Determine the (x, y) coordinate at the center of the cell enclosing the given text.  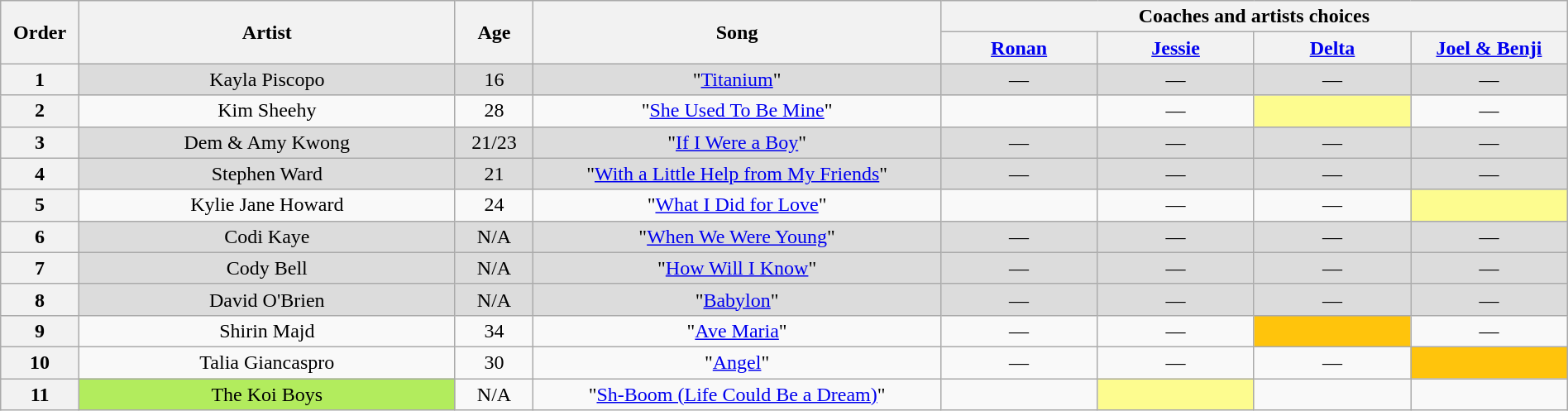
8 (40, 299)
"Ave Maria" (738, 331)
Kim Sheehy (266, 111)
"Sh-Boom (Life Could Be a Dream)" (738, 394)
Cody Bell (266, 268)
28 (495, 111)
6 (40, 237)
Order (40, 32)
The Koi Boys (266, 394)
16 (495, 79)
"What I Did for Love" (738, 205)
"She Used To Be Mine" (738, 111)
Artist (266, 32)
Shirin Majd (266, 331)
Jessie (1176, 48)
Talia Giancaspro (266, 362)
"How Will I Know" (738, 268)
Age (495, 32)
Kayla Piscopo (266, 79)
Codi Kaye (266, 237)
"If I Were a Boy" (738, 142)
4 (40, 174)
24 (495, 205)
1 (40, 79)
11 (40, 394)
21/23 (495, 142)
2 (40, 111)
David O'Brien (266, 299)
5 (40, 205)
Ronan (1019, 48)
10 (40, 362)
"With a Little Help from My Friends" (738, 174)
7 (40, 268)
34 (495, 331)
Coaches and artists choices (1254, 17)
"When We Were Young" (738, 237)
Kylie Jane Howard (266, 205)
Dem & Amy Kwong (266, 142)
30 (495, 362)
9 (40, 331)
3 (40, 142)
Joel & Benji (1489, 48)
Stephen Ward (266, 174)
21 (495, 174)
Delta (1331, 48)
"Babylon" (738, 299)
"Angel" (738, 362)
Song (738, 32)
"Titanium" (738, 79)
